Locate the cell with the specified text and output its [X, Y] center coordinate. 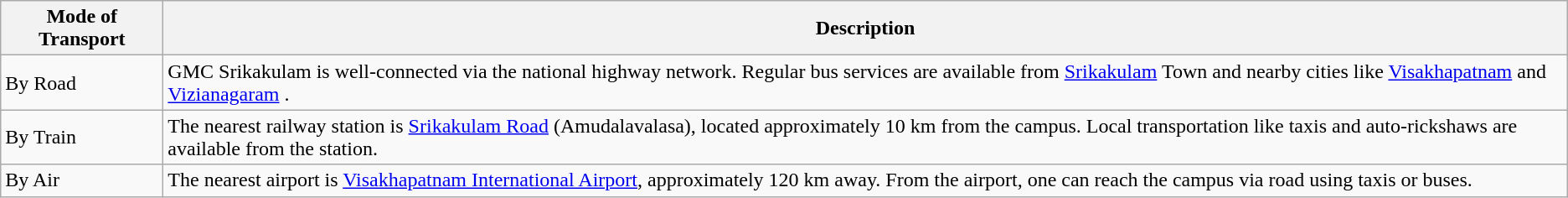
By Train [82, 138]
By Air [82, 180]
Mode of Transport [82, 29]
By Road [82, 82]
Description [865, 29]
